Determine the [X, Y] coordinate at the center of the cell enclosing the given text.  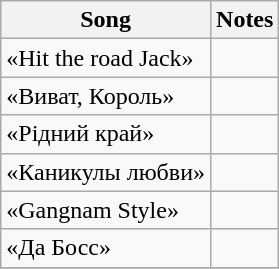
Song [106, 20]
«Виват, Король» [106, 96]
«Каникулы любви» [106, 172]
«Рідний край» [106, 134]
«Да Босс» [106, 248]
«Hit the road Jack» [106, 58]
«Gangnam Style» [106, 210]
Notes [245, 20]
